Output the (x, y) coordinate of the center of the cell containing the given text.  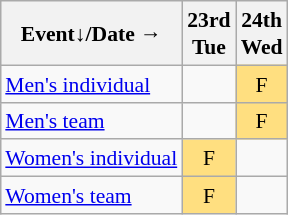
24thWed (262, 33)
Men's team (91, 120)
Women's team (91, 194)
Event↓/Date → (91, 33)
Women's individual (91, 158)
Men's individual (91, 84)
23rdTue (208, 33)
